Extract the (X, Y) coordinate from the center of the cell holding the provided text.  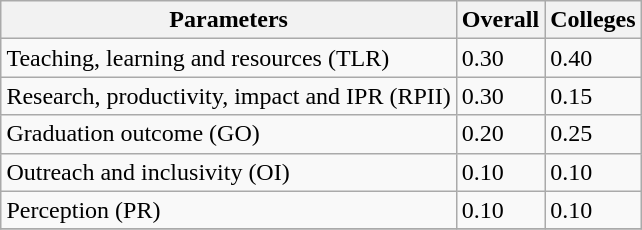
Research, productivity, impact and IPR (RPII) (228, 96)
0.40 (593, 58)
Colleges (593, 20)
0.15 (593, 96)
Teaching, learning and resources (TLR) (228, 58)
Perception (PR) (228, 210)
0.25 (593, 134)
Outreach and inclusivity (OI) (228, 172)
Parameters (228, 20)
Graduation outcome (GO) (228, 134)
Overall (500, 20)
0.20 (500, 134)
